From the cell containing the given text, extract its center point as [x, y] coordinate. 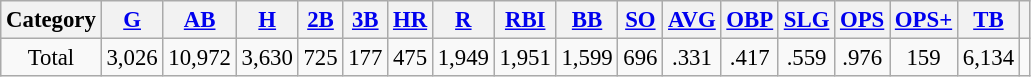
Category [51, 20]
696 [640, 58]
R [463, 20]
OPS [862, 20]
OPS+ [924, 20]
Total [51, 58]
SO [640, 20]
159 [924, 58]
177 [366, 58]
SLG [806, 20]
TB [988, 20]
.417 [750, 58]
725 [320, 58]
10,972 [200, 58]
1,949 [463, 58]
G [132, 20]
RBI [525, 20]
HR [410, 20]
1,951 [525, 58]
OBP [750, 20]
.331 [692, 58]
BB [587, 20]
3,630 [267, 58]
3,026 [132, 58]
3B [366, 20]
AB [200, 20]
H [267, 20]
1,599 [587, 58]
6,134 [988, 58]
475 [410, 58]
2B [320, 20]
.559 [806, 58]
AVG [692, 20]
.976 [862, 58]
